Determine the [X, Y] coordinate at the center of the cell enclosing the given text.  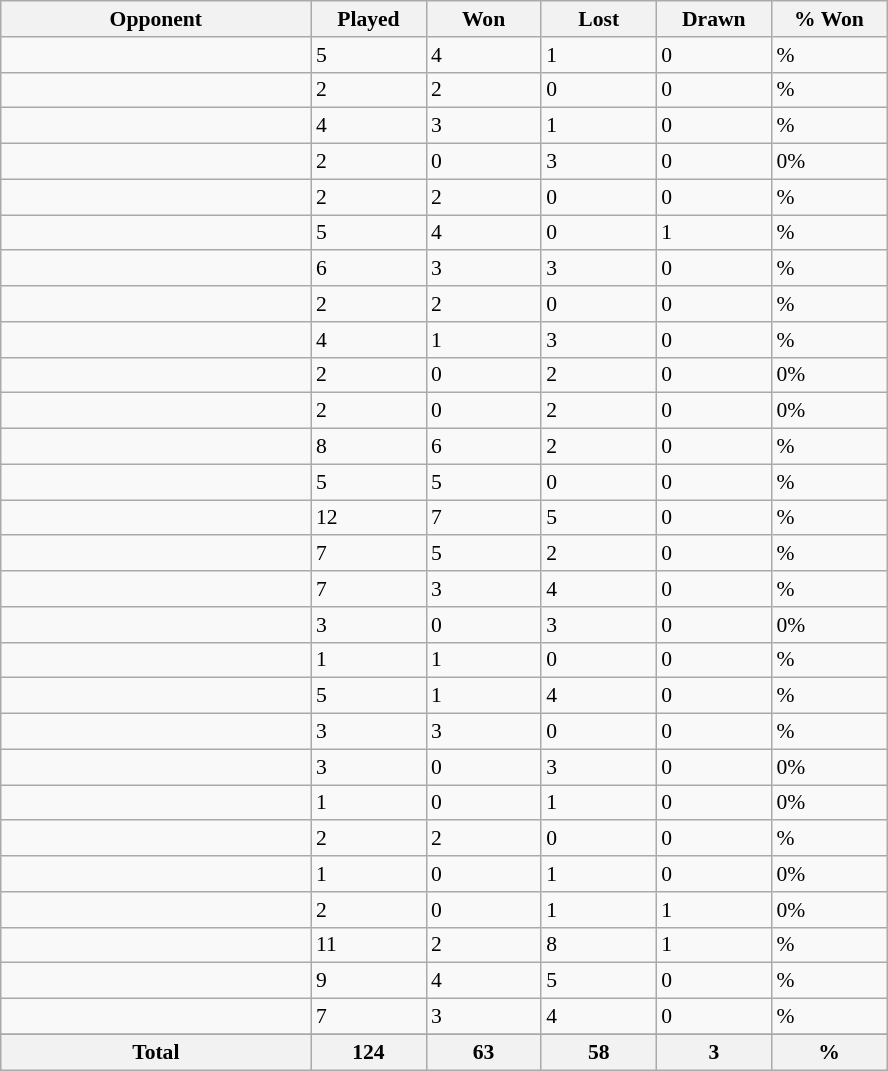
% Won [828, 19]
63 [484, 1052]
Played [368, 19]
11 [368, 945]
Opponent [156, 19]
58 [598, 1052]
124 [368, 1052]
Drawn [714, 19]
Total [156, 1052]
9 [368, 981]
Lost [598, 19]
Won [484, 19]
12 [368, 518]
